Locate the cell with the specified text and output its (X, Y) center coordinate. 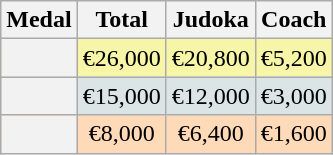
Coach (294, 20)
Total (122, 20)
€15,000 (122, 96)
€5,200 (294, 58)
Medal (39, 20)
€3,000 (294, 96)
€8,000 (122, 134)
€20,800 (210, 58)
Judoka (210, 20)
€26,000 (122, 58)
€1,600 (294, 134)
€12,000 (210, 96)
€6,400 (210, 134)
